For the text-containing cell, return its midpoint in [x, y] coordinate format. 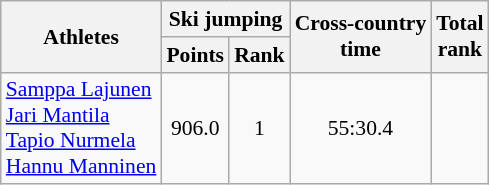
Rank [260, 55]
Points [195, 55]
Athletes [82, 36]
Cross-country time [361, 36]
Samppa LajunenJari MantilaTapio NurmelaHannu Manninen [82, 128]
Total rank [460, 36]
906.0 [195, 128]
Ski jumping [225, 19]
1 [260, 128]
55:30.4 [361, 128]
